Extract the (X, Y) coordinate from the center of the cell holding the provided text.  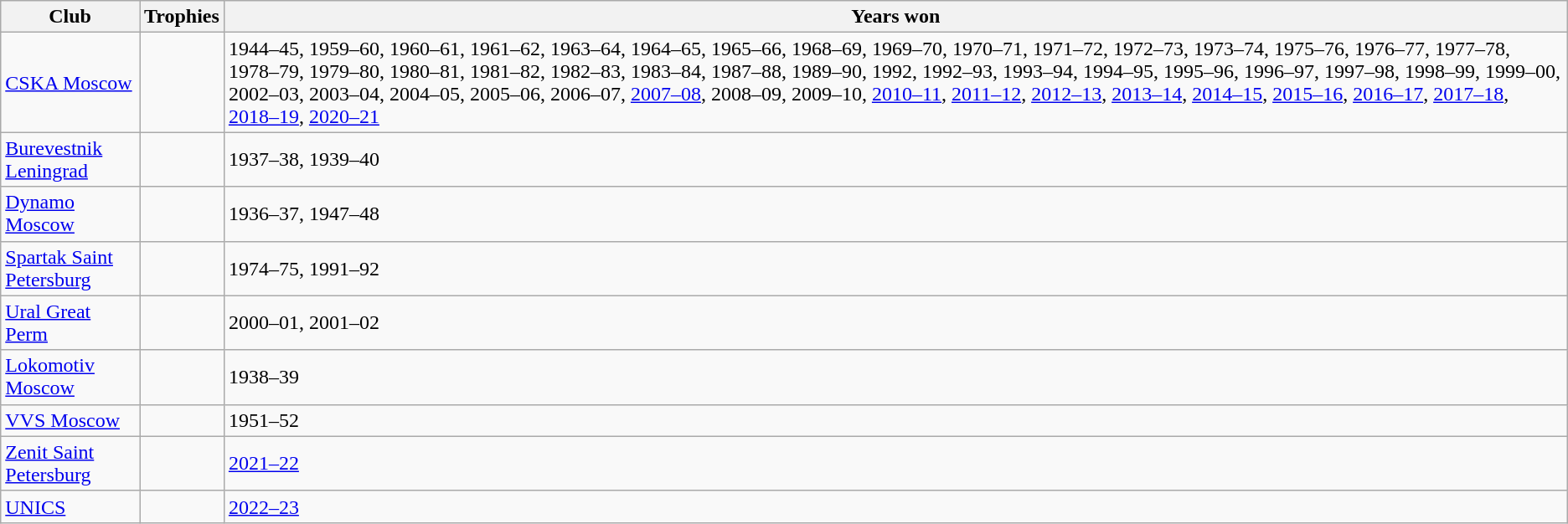
2022–23 (895, 506)
Zenit Saint Petersburg (70, 464)
UNICS (70, 506)
2000–01, 2001–02 (895, 323)
Ural Great Perm (70, 323)
Spartak Saint Petersburg (70, 268)
1974–75, 1991–92 (895, 268)
2021–22 (895, 464)
Dynamo Moscow (70, 214)
1951–52 (895, 420)
Trophies (181, 17)
1938–39 (895, 377)
CSKA Moscow (70, 82)
Lokomotiv Moscow (70, 377)
VVS Moscow (70, 420)
1937–38, 1939–40 (895, 159)
Burevestnik Leningrad (70, 159)
Club (70, 17)
1936–37, 1947–48 (895, 214)
Years won (895, 17)
